Find where the given text appears and provide that cell's center as (X, Y) coordinate. 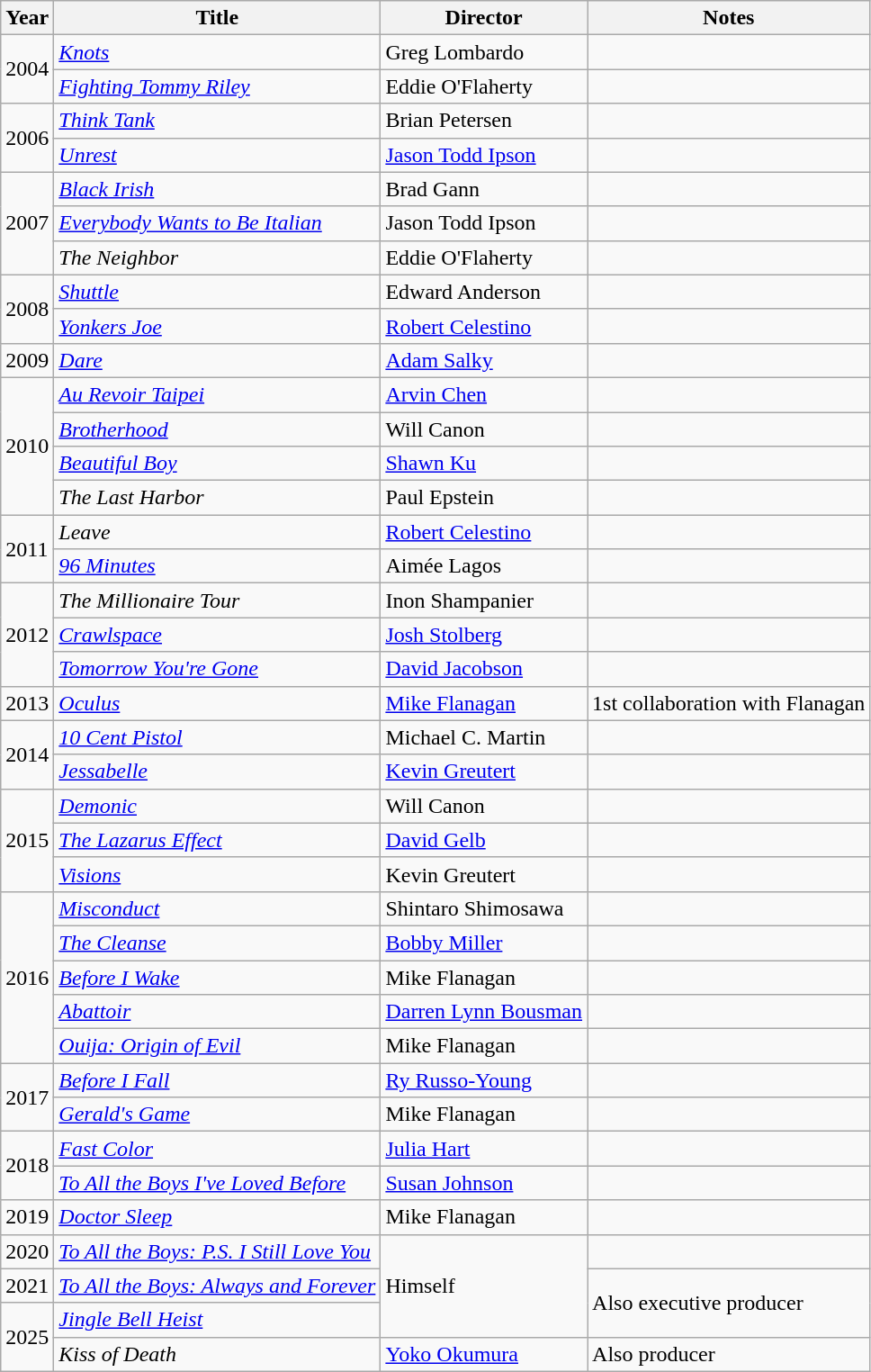
2010 (27, 446)
Notes (729, 18)
Yonkers Joe (218, 326)
2012 (27, 635)
David Jacobson (484, 669)
Dare (218, 360)
2007 (27, 223)
Year (27, 18)
Ouija: Origin of Evil (218, 1046)
Jingle Bell Heist (218, 1320)
2015 (27, 840)
Everybody Wants to Be Italian (218, 223)
2019 (27, 1217)
Before I Wake (218, 977)
1st collaboration with Flanagan (729, 703)
Brad Gann (484, 189)
Also executive producer (729, 1303)
Oculus (218, 703)
Fast Color (218, 1149)
Michael C. Martin (484, 737)
Shintaro Shimosawa (484, 908)
2006 (27, 138)
Himself (484, 1286)
2013 (27, 703)
2008 (27, 309)
Black Irish (218, 189)
Also producer (729, 1354)
2009 (27, 360)
Adam Salky (484, 360)
Jessabelle (218, 772)
Unrest (218, 155)
2017 (27, 1097)
Before I Fall (218, 1080)
2025 (27, 1337)
Julia Hart (484, 1149)
Director (484, 18)
Darren Lynn Bousman (484, 1012)
Aimée Lagos (484, 566)
The Millionaire Tour (218, 600)
Edward Anderson (484, 292)
To All the Boys I've Loved Before (218, 1183)
The Lazarus Effect (218, 840)
Think Tank (218, 121)
To All the Boys: Always and Forever (218, 1286)
Paul Epstein (484, 498)
Knots (218, 52)
Abattoir (218, 1012)
Au Revoir Taipei (218, 394)
Misconduct (218, 908)
2016 (27, 977)
Brotherhood (218, 429)
Josh Stolberg (484, 635)
Inon Shampanier (484, 600)
Fighting Tommy Riley (218, 86)
2020 (27, 1251)
Title (218, 18)
Gerald's Game (218, 1115)
2004 (27, 69)
2018 (27, 1166)
Visions (218, 874)
2021 (27, 1286)
10 Cent Pistol (218, 737)
David Gelb (484, 840)
2014 (27, 754)
The Last Harbor (218, 498)
Ry Russo-Young (484, 1080)
Yoko Okumura (484, 1354)
Shawn Ku (484, 464)
96 Minutes (218, 566)
Kiss of Death (218, 1354)
Demonic (218, 806)
Arvin Chen (484, 394)
Greg Lombardo (484, 52)
The Cleanse (218, 943)
Doctor Sleep (218, 1217)
Tomorrow You're Gone (218, 669)
Crawlspace (218, 635)
Leave (218, 532)
Beautiful Boy (218, 464)
Bobby Miller (484, 943)
To All the Boys: P.S. I Still Love You (218, 1251)
Brian Petersen (484, 121)
Susan Johnson (484, 1183)
2011 (27, 549)
Shuttle (218, 292)
The Neighbor (218, 257)
